Identify which cell holds the provided text, then report its (X, Y) central coordinate. 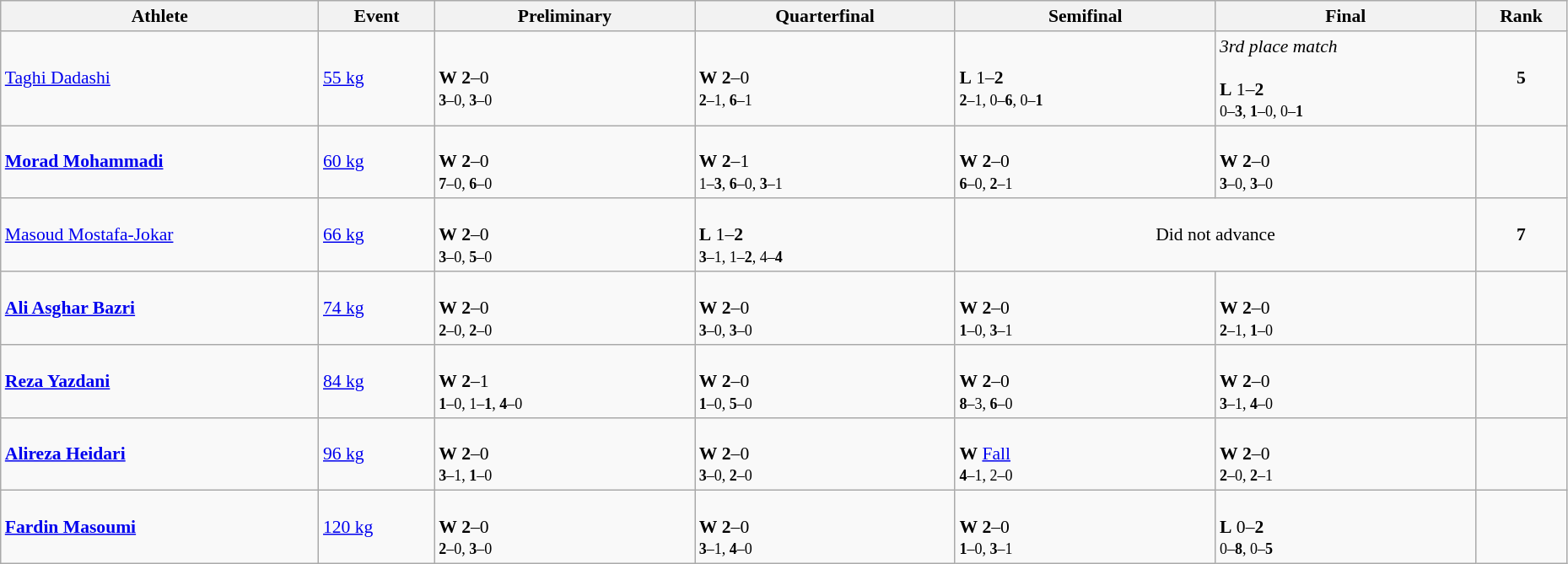
Quarterfinal (825, 16)
W 2–11–0, 1–1, 4–0 (565, 381)
W 2–02–0, 2–0 (565, 309)
3rd place matchL 1–20–3, 1–0, 0–1 (1346, 78)
W 2–02–0, 3–0 (565, 528)
55 kg (376, 78)
60 kg (376, 162)
Alireza Heidari (160, 454)
W 2–06–0, 2–1 (1085, 162)
Preliminary (565, 16)
Taghi Dadashi (160, 78)
Semifinal (1085, 16)
W 2–01–0, 5–0 (825, 381)
W 2–07–0, 6–0 (565, 162)
Masoud Mostafa-Jokar (160, 236)
74 kg (376, 309)
L 1–23–1, 1–2, 4–4 (825, 236)
W 2–03–0, 2–0 (825, 454)
W Fall4–1, 2–0 (1085, 454)
Ali Asghar Bazri (160, 309)
Morad Mohammadi (160, 162)
Fardin Masoumi (160, 528)
W 2–02–1, 1–0 (1346, 309)
Event (376, 16)
W 2–02–0, 2–1 (1346, 454)
84 kg (376, 381)
96 kg (376, 454)
Did not advance (1215, 236)
Athlete (160, 16)
L 1–22–1, 0–6, 0–1 (1085, 78)
Final (1346, 16)
66 kg (376, 236)
W 2–03–1, 1–0 (565, 454)
5 (1522, 78)
Reza Yazdani (160, 381)
W 2–03–0, 5–0 (565, 236)
120 kg (376, 528)
W 2–11–3, 6–0, 3–1 (825, 162)
W 2–08–3, 6–0 (1085, 381)
7 (1522, 236)
L 0–20–8, 0–5 (1346, 528)
Rank (1522, 16)
W 2–02–1, 6–1 (825, 78)
